Identify which cell holds the provided text, then report its [X, Y] central coordinate. 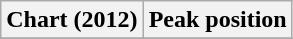
Chart (2012) [72, 20]
Peak position [218, 20]
